Locate the cell with the specified text and output its (x, y) center coordinate. 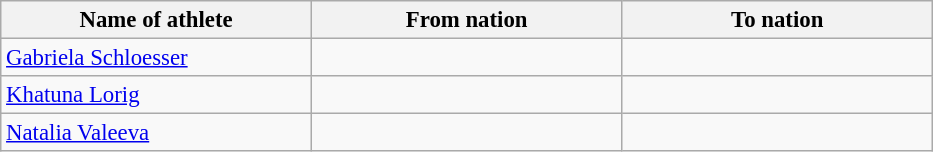
Name of athlete (156, 20)
Natalia Valeeva (156, 133)
Gabriela Schloesser (156, 58)
Khatuna Lorig (156, 95)
From nation (466, 20)
To nation (778, 20)
